Scan for the cell matching the given text and deliver its (x, y) coordinate at center. 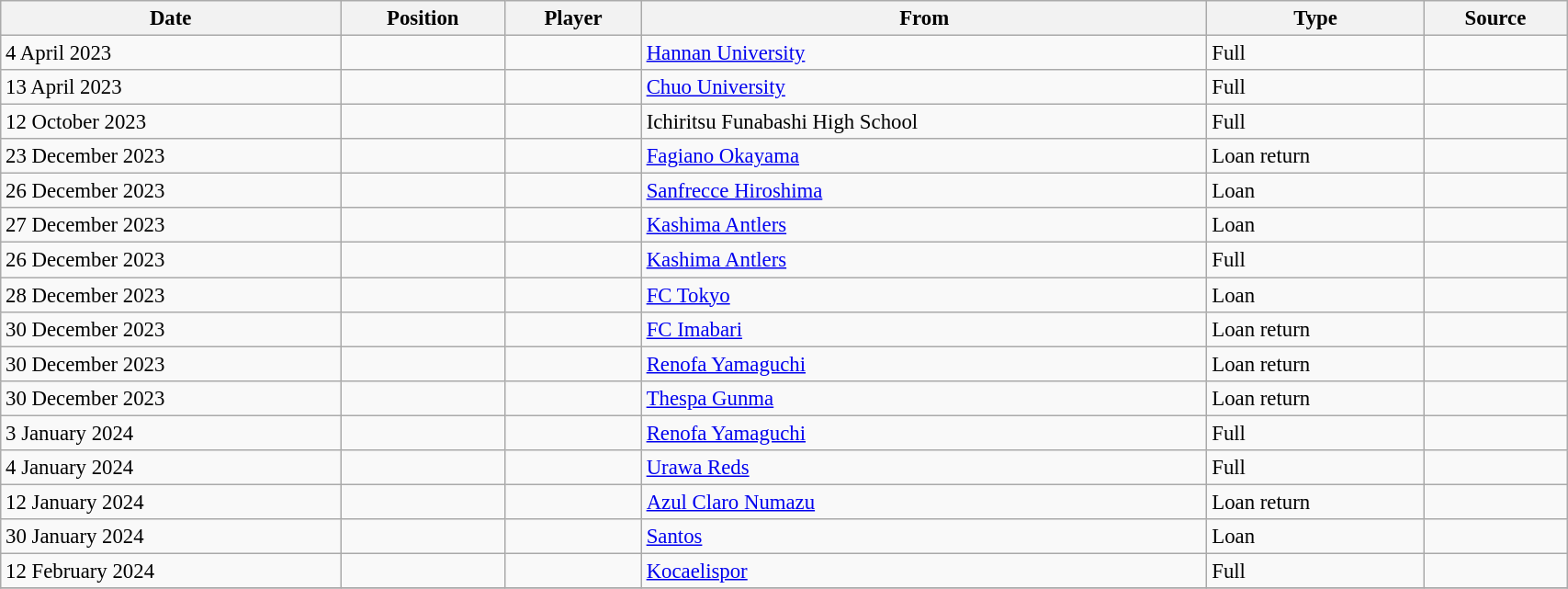
FC Imabari (924, 329)
FC Tokyo (924, 295)
Source (1495, 18)
23 December 2023 (171, 156)
13 April 2023 (171, 87)
Type (1315, 18)
Chuo University (924, 87)
4 January 2024 (171, 468)
Kocaelispor (924, 571)
12 February 2024 (171, 571)
12 October 2023 (171, 122)
3 January 2024 (171, 433)
27 December 2023 (171, 225)
Hannan University (924, 53)
Date (171, 18)
Player (573, 18)
Sanfrecce Hiroshima (924, 191)
Ichiritsu Funabashi High School (924, 122)
30 January 2024 (171, 537)
12 January 2024 (171, 502)
28 December 2023 (171, 295)
Fagiano Okayama (924, 156)
Santos (924, 537)
Thespa Gunma (924, 398)
From (924, 18)
Azul Claro Numazu (924, 502)
4 April 2023 (171, 53)
Urawa Reds (924, 468)
Position (423, 18)
